From the cell containing the given text, extract its center point as (x, y) coordinate. 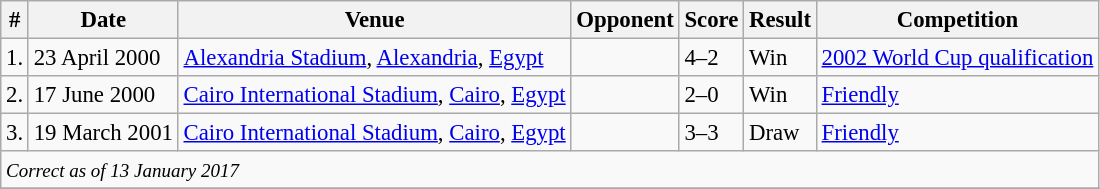
Venue (374, 20)
19 March 2001 (103, 133)
3. (15, 133)
Date (103, 20)
Draw (780, 133)
Competition (957, 20)
Score (712, 20)
# (15, 20)
23 April 2000 (103, 58)
4–2 (712, 58)
2–0 (712, 95)
1. (15, 58)
2. (15, 95)
Alexandria Stadium, Alexandria, Egypt (374, 58)
Result (780, 20)
3–3 (712, 133)
Opponent (625, 20)
17 June 2000 (103, 95)
Correct as of 13 January 2017 (550, 170)
2002 World Cup qualification (957, 58)
